For the text-containing cell, return its midpoint in [X, Y] coordinate format. 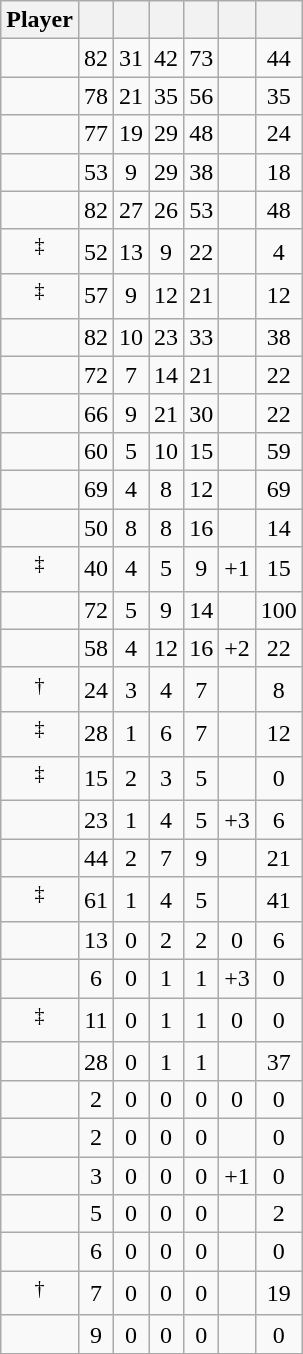
59 [278, 451]
18 [278, 172]
27 [132, 210]
73 [202, 58]
42 [166, 58]
66 [96, 413]
52 [96, 252]
57 [96, 296]
31 [132, 58]
58 [96, 648]
11 [96, 1020]
26 [166, 210]
40 [96, 570]
37 [278, 1061]
61 [96, 900]
+2 [238, 648]
50 [96, 528]
78 [96, 96]
41 [278, 900]
Player [40, 20]
33 [202, 337]
100 [278, 610]
60 [96, 451]
56 [202, 96]
77 [96, 134]
30 [202, 413]
